Output the (X, Y) coordinate of the center of the cell containing the given text.  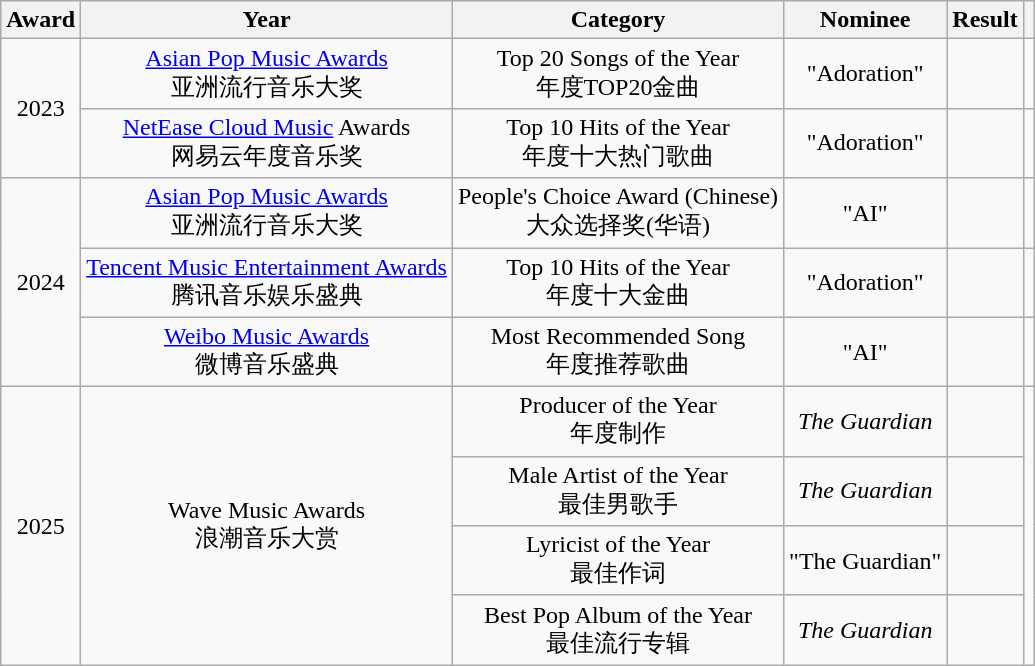
Lyricist of the Year最佳作词 (618, 561)
Wave Music Awards浪潮音乐大赏 (267, 526)
Award (41, 20)
Producer of the Year年度制作 (618, 422)
Top 10 Hits of the Year年度十大金曲 (618, 283)
Male Artist of the Year最佳男歌手 (618, 491)
2024 (41, 282)
Top 20 Songs of the Year年度TOP20金曲 (618, 74)
Best Pop Album of the Year最佳流行专辑 (618, 630)
2025 (41, 526)
Nominee (866, 20)
2023 (41, 108)
Result (985, 20)
NetEase Cloud Music Awards网易云年度音乐奖 (267, 143)
Most Recommended Song年度推荐歌曲 (618, 352)
Tencent Music Entertainment Awards腾讯音乐娱乐盛典 (267, 283)
People's Choice Award (Chinese)大众选择奖(华语) (618, 213)
Top 10 Hits of the Year年度十大热门歌曲 (618, 143)
Weibo Music Awards微博音乐盛典 (267, 352)
"The Guardian" (866, 561)
Category (618, 20)
Year (267, 20)
